Locate the cell with the specified text and output its (x, y) center coordinate. 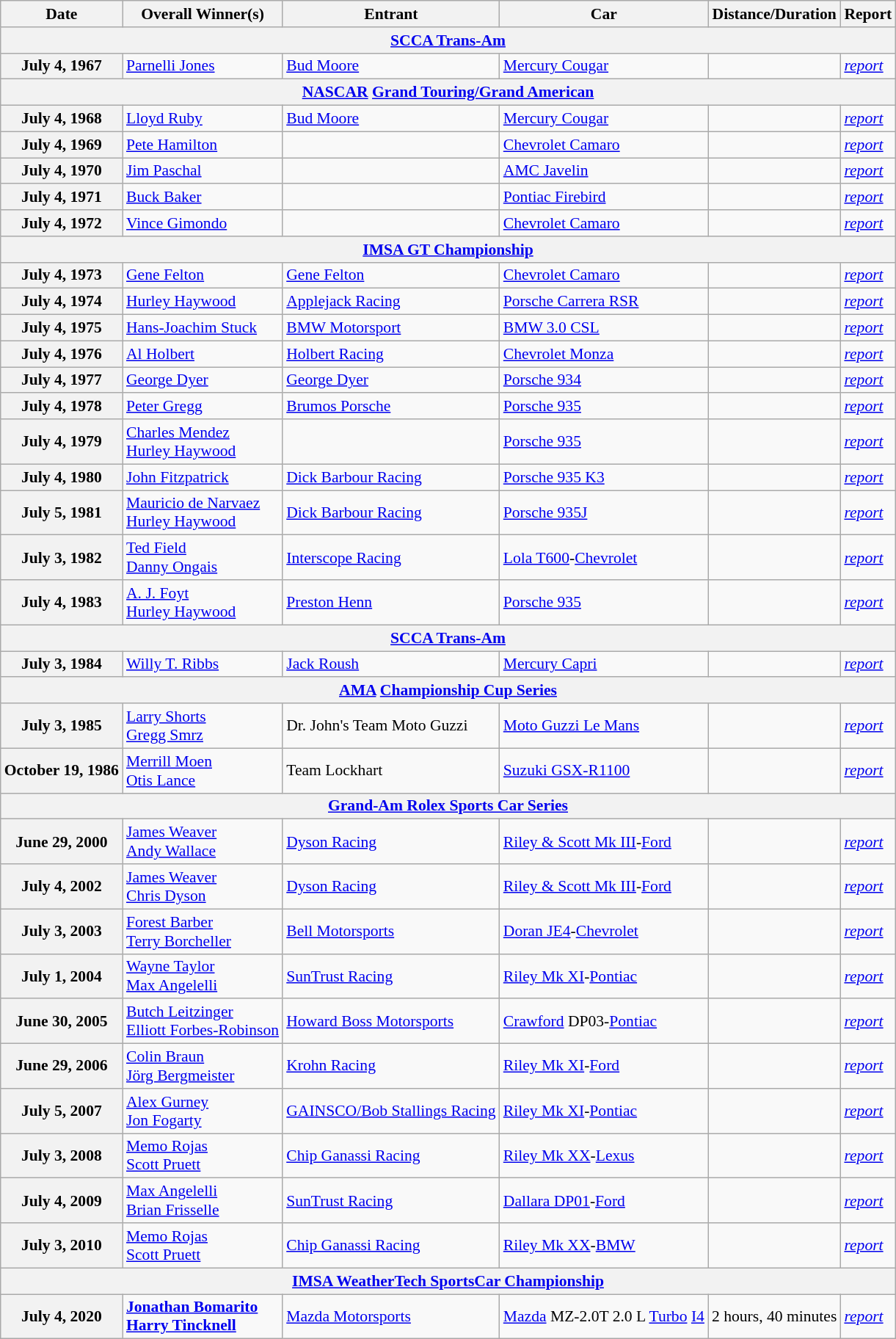
GAINSCO/Bob Stallings Racing (391, 1111)
Distance/Duration (774, 14)
Ted Field Danny Ongais (203, 558)
Pete Hamilton (203, 145)
July 4, 1974 (62, 302)
BMW Motorsport (391, 328)
NASCAR Grand Touring/Grand American (448, 92)
July 4, 1973 (62, 275)
Grand-Am Rolex Sports Car Series (448, 806)
July 4, 2020 (62, 1317)
Pontiac Firebird (604, 197)
July 4, 1969 (62, 145)
Colin Braun Jörg Bergmeister (203, 1066)
Chevrolet Monza (604, 354)
July 4, 1979 (62, 442)
Date (62, 14)
July 4, 1971 (62, 197)
James Weaver Chris Dyson (203, 887)
Porsche Carrera RSR (604, 302)
Porsche 934 (604, 380)
Hans-Joachim Stuck (203, 328)
Charles Mendez Hurley Haywood (203, 442)
Moto Guzzi Le Mans (604, 725)
Howard Boss Motorsports (391, 1022)
July 4, 1980 (62, 477)
Buck Baker (203, 197)
IMSA GT Championship (448, 250)
Mazda MZ-2.0T 2.0 L Turbo I4 (604, 1317)
Riley Mk XX-BMW (604, 1245)
Larry Shorts Gregg Smrz (203, 725)
July 4, 1970 (62, 171)
AMC Javelin (604, 171)
July 3, 2008 (62, 1155)
BMW 3.0 CSL (604, 328)
Lola T600-Chevrolet (604, 558)
Dallara DP01-Ford (604, 1201)
July 4, 2002 (62, 887)
Lloyd Ruby (203, 119)
Riley Mk XI-Ford (604, 1066)
July 4, 1978 (62, 407)
July 3, 1985 (62, 725)
July 3, 1982 (62, 558)
July 4, 1983 (62, 602)
IMSA WeatherTech SportsCar Championship (448, 1281)
Max Angelelli Brian Frisselle (203, 1201)
Applejack Racing (391, 302)
Entrant (391, 14)
July 4, 1975 (62, 328)
Wayne Taylor Max Angelelli (203, 976)
July 4, 1977 (62, 380)
July 5, 2007 (62, 1111)
July 3, 2003 (62, 931)
June 30, 2005 (62, 1022)
Willy T. Ribbs (203, 664)
A. J. Foyt Hurley Haywood (203, 602)
AMA Championship Cup Series (448, 691)
Mazda Motorsports (391, 1317)
Doran JE4-Chevrolet (604, 931)
Alex Gurney Jon Fogarty (203, 1111)
Team Lockhart (391, 771)
Porsche 935J (604, 512)
Krohn Racing (391, 1066)
Vince Gimondo (203, 223)
July 5, 1981 (62, 512)
Butch Leitzinger Elliott Forbes-Robinson (203, 1022)
June 29, 2000 (62, 841)
Parnelli Jones (203, 66)
Al Holbert (203, 354)
Merrill Moen Otis Lance (203, 771)
July 4, 1967 (62, 66)
July 3, 2010 (62, 1245)
Car (604, 14)
July 4, 1968 (62, 119)
James Weaver Andy Wallace (203, 841)
Interscope Racing (391, 558)
June 29, 2006 (62, 1066)
July 1, 2004 (62, 976)
Brumos Porsche (391, 407)
Hurley Haywood (203, 302)
Suzuki GSX-R1100 (604, 771)
Bell Motorsports (391, 931)
Peter Gregg (203, 407)
July 4, 1976 (62, 354)
John Fitzpatrick (203, 477)
Preston Henn (391, 602)
Mercury Capri (604, 664)
Mauricio de Narvaez Hurley Haywood (203, 512)
Overall Winner(s) (203, 14)
Report (867, 14)
October 19, 1986 (62, 771)
Crawford DP03-Pontiac (604, 1022)
Forest Barber Terry Borcheller (203, 931)
2 hours, 40 minutes (774, 1317)
Holbert Racing (391, 354)
Dr. John's Team Moto Guzzi (391, 725)
July 3, 1984 (62, 664)
July 4, 2009 (62, 1201)
July 4, 1972 (62, 223)
Riley Mk XX-Lexus (604, 1155)
Jim Paschal (203, 171)
Porsche 935 K3 (604, 477)
Jack Roush (391, 664)
Jonathan Bomarito Harry Tincknell (203, 1317)
